Return [x, y] of the center of cell containing provided text 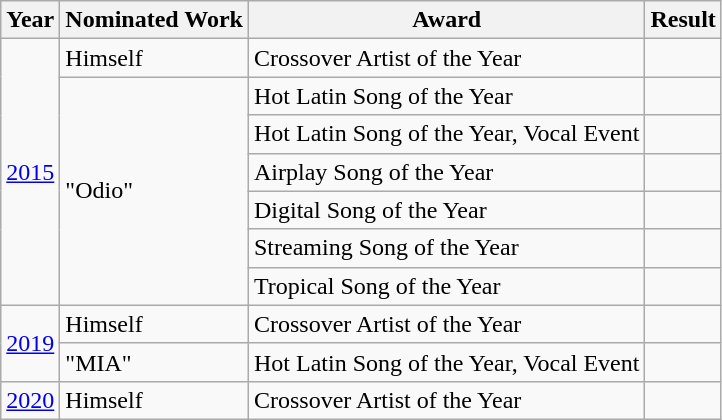
Result [683, 20]
"Odio" [154, 191]
Year [30, 20]
Airplay Song of the Year [446, 172]
2015 [30, 172]
Streaming Song of the Year [446, 248]
Tropical Song of the Year [446, 286]
Award [446, 20]
Nominated Work [154, 20]
Digital Song of the Year [446, 210]
2020 [30, 400]
"MIA" [154, 362]
2019 [30, 343]
Hot Latin Song of the Year [446, 96]
